Provide the [X, Y] coordinate of the cell's center where the given text is located.  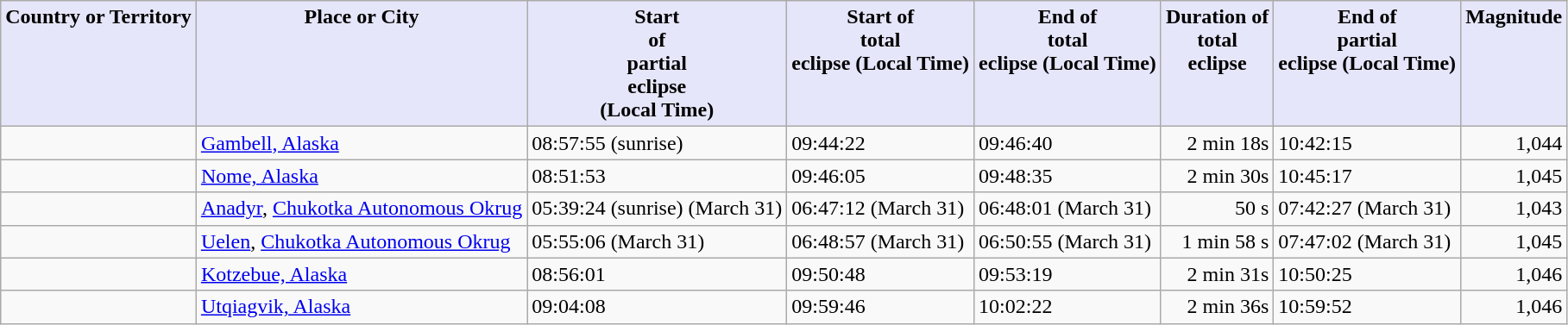
10:50:25 [1367, 274]
07:42:27 (March 31) [1367, 209]
Start oftotaleclipse (Local Time) [880, 64]
Kotzebue, Alaska [361, 274]
10:59:52 [1367, 307]
Anadyr, Chukotka Autonomous Okrug [361, 209]
10:45:17 [1367, 176]
09:04:08 [658, 307]
Gambell, Alaska [361, 143]
05:39:24 (sunrise) (March 31) [658, 209]
09:46:40 [1068, 143]
Magnitude [1514, 64]
1,043 [1514, 209]
Utqiagvik, Alaska [361, 307]
07:47:02 (March 31) [1367, 241]
09:59:46 [880, 307]
Country or Territory [98, 64]
50 s [1217, 209]
Uelen, Chukotka Autonomous Okrug [361, 241]
08:51:53 [658, 176]
06:50:55 (March 31) [1068, 241]
06:47:12 (March 31) [880, 209]
2 min 18s [1217, 143]
08:57:55 (sunrise) [658, 143]
06:48:01 (March 31) [1068, 209]
09:53:19 [1068, 274]
End oftotaleclipse (Local Time) [1068, 64]
06:48:57 (March 31) [880, 241]
09:44:22 [880, 143]
09:46:05 [880, 176]
08:56:01 [658, 274]
1,044 [1514, 143]
Nome, Alaska [361, 176]
2 min 31s [1217, 274]
09:48:35 [1068, 176]
2 min 36s [1217, 307]
10:42:15 [1367, 143]
10:02:22 [1068, 307]
1 min 58 s [1217, 241]
05:55:06 (March 31) [658, 241]
Startofpartialeclipse(Local Time) [658, 64]
Place or City [361, 64]
2 min 30s [1217, 176]
End ofpartialeclipse (Local Time) [1367, 64]
09:50:48 [880, 274]
Duration oftotaleclipse [1217, 64]
